From the cell containing the given text, extract its center point as (x, y) coordinate. 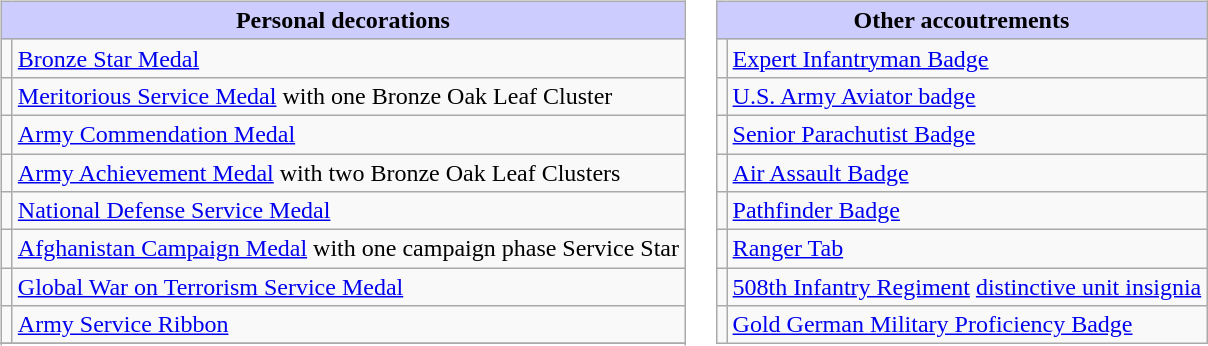
Afghanistan Campaign Medal with one campaign phase Service Star (348, 249)
Other accoutrements (962, 20)
Senior Parachutist Badge (967, 134)
Ranger Tab (967, 249)
National Defense Service Medal (348, 211)
Gold German Military Proficiency Badge (967, 325)
Army Commendation Medal (348, 134)
Pathfinder Badge (967, 211)
U.S. Army Aviator badge (967, 96)
508th Infantry Regiment distinctive unit insignia (967, 287)
Army Service Ribbon (348, 325)
Global War on Terrorism Service Medal (348, 287)
Air Assault Badge (967, 173)
Expert Infantryman Badge (967, 58)
Bronze Star Medal (348, 58)
Meritorious Service Medal with one Bronze Oak Leaf Cluster (348, 96)
Army Achievement Medal with two Bronze Oak Leaf Clusters (348, 173)
Personal decorations (342, 20)
